Scan for the cell matching the given text and deliver its [X, Y] coordinate at center. 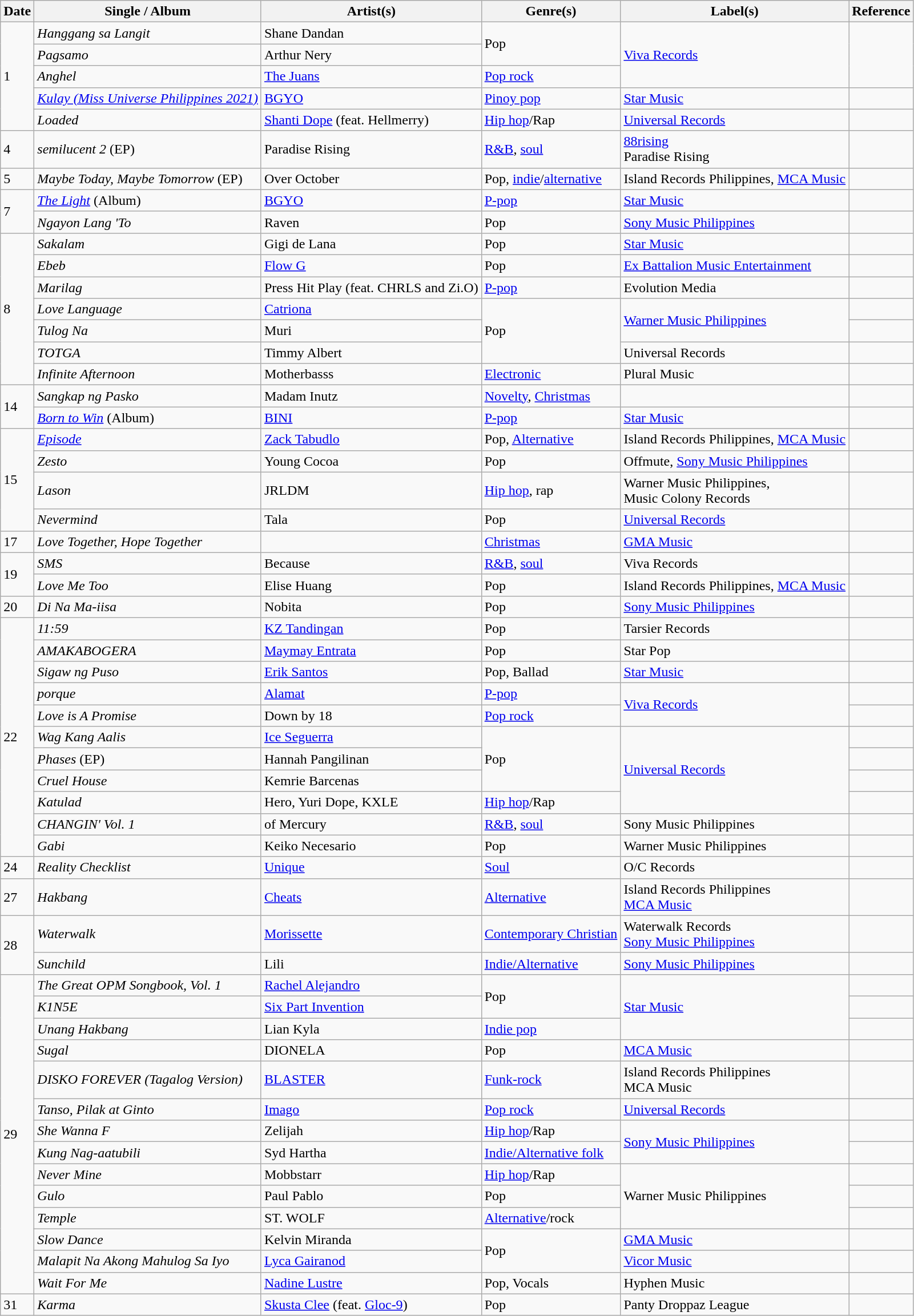
Funk-rock [551, 1080]
Episode [148, 439]
Warner Music Philippines,Music Colony Records [735, 491]
Date [17, 11]
Sigaw ng Puso [148, 672]
The Juans [371, 76]
Down by 18 [371, 716]
Alternative/rock [551, 1218]
Skusta Clee (feat. Gloc-9) [371, 1305]
1 [17, 76]
Genre(s) [551, 11]
Madam Inutz [371, 396]
Born to Win (Album) [148, 418]
Shanti Dope (feat. Hellmerry) [371, 120]
4 [17, 150]
Tanso, Pilak at Ginto [148, 1109]
Hero, Yuri Dope, KXLE [371, 802]
Tarsier Records [735, 628]
Hyphen Music [735, 1283]
Pop, Ballad [551, 672]
of Mercury [371, 824]
Indie/Alternative [551, 963]
Zesto [148, 461]
Six Part Invention [371, 1007]
Love Me Too [148, 585]
Nadine Lustre [371, 1283]
Indie/Alternative folk [551, 1153]
Pinoy pop [551, 98]
Phases (EP) [148, 759]
Soul [551, 867]
Di Na Ma-iisa [148, 607]
Tulog Na [148, 331]
Pop, indie/alternative [551, 179]
Sugal [148, 1051]
Indie pop [551, 1029]
BINI [371, 418]
Kung Nag-aatubili [148, 1153]
31 [17, 1305]
Panty Droppaz League [735, 1305]
Paul Pablo [371, 1196]
11:59 [148, 628]
20 [17, 607]
Imago [371, 1109]
Motherbasss [371, 374]
O/C Records [735, 867]
Lyca Gairanod [371, 1261]
Erik Santos [371, 672]
17 [17, 542]
The Great OPM Songbook, Vol. 1 [148, 985]
Anghel [148, 76]
DISKO FOREVER (Tagalog Version) [148, 1080]
Nevermind [148, 520]
Hip hop, rap [551, 491]
Cruel House [148, 781]
Reference [881, 11]
Elise Huang [371, 585]
JRLDM [371, 491]
Paradise Rising [371, 150]
Zack Tabudlo [371, 439]
Maybe Today, Maybe Tomorrow (EP) [148, 179]
Kemrie Barcenas [371, 781]
19 [17, 574]
Slow Dance [148, 1240]
Pop, Vocals [551, 1283]
MCA Music [735, 1051]
Tala [371, 520]
Malapit Na Akong Mahulog Sa Iyo [148, 1261]
Pagsamo [148, 55]
Evolution Media [735, 287]
Temple [148, 1218]
8 [17, 309]
Reality Checklist [148, 867]
27 [17, 897]
Ex Battalion Music Entertainment [735, 265]
7 [17, 211]
Gulo [148, 1196]
Christmas [551, 542]
Artist(s) [371, 11]
Rachel Alejandro [371, 985]
Morissette [371, 934]
Nobita [371, 607]
Offmute, Sony Music Philippines [735, 461]
KZ Tandingan [371, 628]
Over October [371, 179]
Raven [371, 222]
Wait For Me [148, 1283]
Sakalam [148, 244]
Catriona [371, 309]
Hakbang [148, 897]
88risingParadise Rising [735, 150]
Ice Seguerra [371, 737]
Keiko Necesario [371, 846]
22 [17, 737]
Label(s) [735, 11]
Unique [371, 867]
AMAKABOGERA [148, 650]
The Light (Album) [148, 200]
DIONELA [371, 1051]
Syd Hartha [371, 1153]
semilucent 2 (EP) [148, 150]
28 [17, 945]
Love Together, Hope Together [148, 542]
ST. WOLF [371, 1218]
Hannah Pangilinan [371, 759]
Alamat [371, 694]
Lian Kyla [371, 1029]
Kulay (Miss Universe Philippines 2021) [148, 98]
K1N5E [148, 1007]
Zelijah [371, 1131]
Vicor Music [735, 1261]
Muri [371, 331]
15 [17, 479]
Ngayon Lang 'To [148, 222]
Wag Kang Aalis [148, 737]
Arthur Nery [371, 55]
5 [17, 179]
Gabi [148, 846]
24 [17, 867]
29 [17, 1134]
TOTGA [148, 353]
SMS [148, 563]
Waterwalk RecordsSony Music Philippines [735, 934]
Loaded [148, 120]
Karma [148, 1305]
Kelvin Miranda [371, 1240]
Mobbstarr [371, 1174]
Lason [148, 491]
Cheats [371, 897]
Press Hit Play (feat. CHRLS and Zi.O) [371, 287]
Marilag [148, 287]
Single / Album [148, 11]
Novelty, Christmas [551, 396]
Electronic [551, 374]
Never Mine [148, 1174]
Shane Dandan [371, 33]
porque [148, 694]
Alternative [551, 897]
CHANGIN' Vol. 1 [148, 824]
Sangkap ng Pasko [148, 396]
Star Pop [735, 650]
Lili [371, 963]
Sunchild [148, 963]
She Wanna F [148, 1131]
Love Language [148, 309]
Katulad [148, 802]
Infinite Afternoon [148, 374]
Pop, Alternative [551, 439]
Timmy Albert [371, 353]
Unang Hakbang [148, 1029]
Maymay Entrata [371, 650]
Love is A Promise [148, 716]
Contemporary Christian [551, 934]
Waterwalk [148, 934]
Ebeb [148, 265]
Plural Music [735, 374]
Gigi de Lana [371, 244]
Flow G [371, 265]
Because [371, 563]
BLASTER [371, 1080]
Hanggang sa Langit [148, 33]
14 [17, 407]
Young Cocoa [371, 461]
